Search for the cell housing the specified text and yield its (x, y) center coordinate. 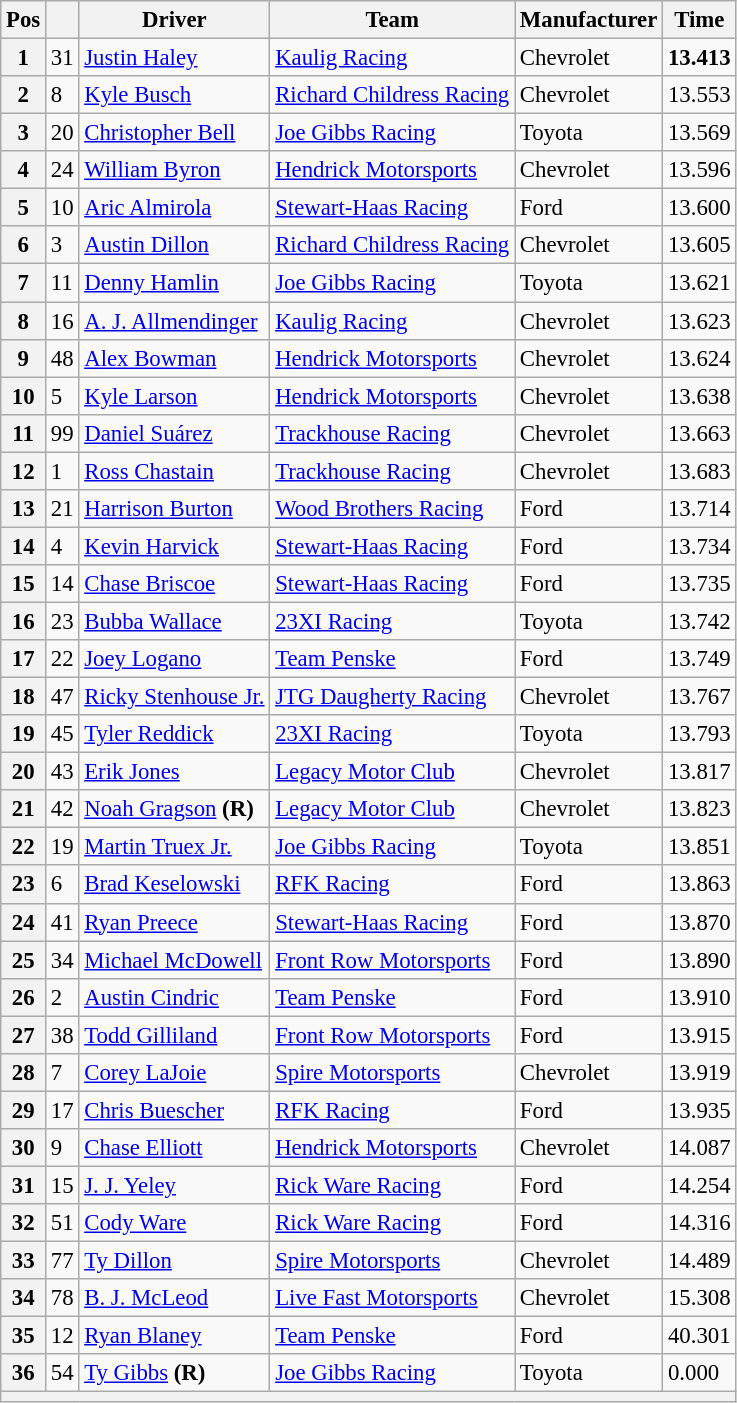
26 (24, 997)
42 (62, 809)
13.863 (700, 885)
13.553 (700, 95)
32 (24, 1223)
77 (62, 1261)
Ricky Stenhouse Jr. (174, 697)
13.767 (700, 697)
13.663 (700, 433)
Ryan Preece (174, 922)
Chase Elliott (174, 1148)
J. J. Yeley (174, 1185)
99 (62, 433)
Todd Gilliland (174, 1035)
Driver (174, 20)
36 (24, 1373)
25 (24, 960)
Kyle Larson (174, 396)
13.910 (700, 997)
Alex Bowman (174, 358)
29 (24, 1110)
Austin Cindric (174, 997)
13.605 (700, 245)
35 (24, 1336)
Michael McDowell (174, 960)
Tyler Reddick (174, 734)
Erik Jones (174, 772)
15.308 (700, 1298)
14.489 (700, 1261)
Brad Keselowski (174, 885)
13.742 (700, 621)
51 (62, 1223)
A. J. Allmendinger (174, 321)
Denny Hamlin (174, 283)
13.569 (700, 133)
13.735 (700, 584)
54 (62, 1373)
Live Fast Motorsports (392, 1298)
13.851 (700, 847)
13.624 (700, 358)
13.734 (700, 546)
30 (24, 1148)
Justin Haley (174, 58)
14.254 (700, 1185)
27 (24, 1035)
13.623 (700, 321)
Time (700, 20)
43 (62, 772)
13.600 (700, 208)
Kyle Busch (174, 95)
13.915 (700, 1035)
13.638 (700, 396)
0.000 (700, 1373)
Ryan Blaney (174, 1336)
Chris Buescher (174, 1110)
13 (24, 509)
38 (62, 1035)
28 (24, 1073)
13.823 (700, 809)
13.749 (700, 659)
Wood Brothers Racing (392, 509)
William Byron (174, 170)
14.087 (700, 1148)
JTG Daugherty Racing (392, 697)
33 (24, 1261)
13.890 (700, 960)
13.683 (700, 471)
18 (24, 697)
13.413 (700, 58)
Team (392, 20)
Noah Gragson (R) (174, 809)
13.714 (700, 509)
Aric Almirola (174, 208)
Ty Gibbs (R) (174, 1373)
47 (62, 697)
13.817 (700, 772)
Pos (24, 20)
40.301 (700, 1336)
Kevin Harvick (174, 546)
45 (62, 734)
Ty Dillon (174, 1261)
41 (62, 922)
Chase Briscoe (174, 584)
Bubba Wallace (174, 621)
Martin Truex Jr. (174, 847)
13.935 (700, 1110)
Austin Dillon (174, 245)
48 (62, 358)
13.793 (700, 734)
13.621 (700, 283)
13.870 (700, 922)
14.316 (700, 1223)
78 (62, 1298)
B. J. McLeod (174, 1298)
13.919 (700, 1073)
Manufacturer (589, 20)
Corey LaJoie (174, 1073)
Cody Ware (174, 1223)
Joey Logano (174, 659)
Daniel Suárez (174, 433)
Christopher Bell (174, 133)
Ross Chastain (174, 471)
Harrison Burton (174, 509)
13.596 (700, 170)
